Scan for the cell matching the given text and deliver its (X, Y) coordinate at center. 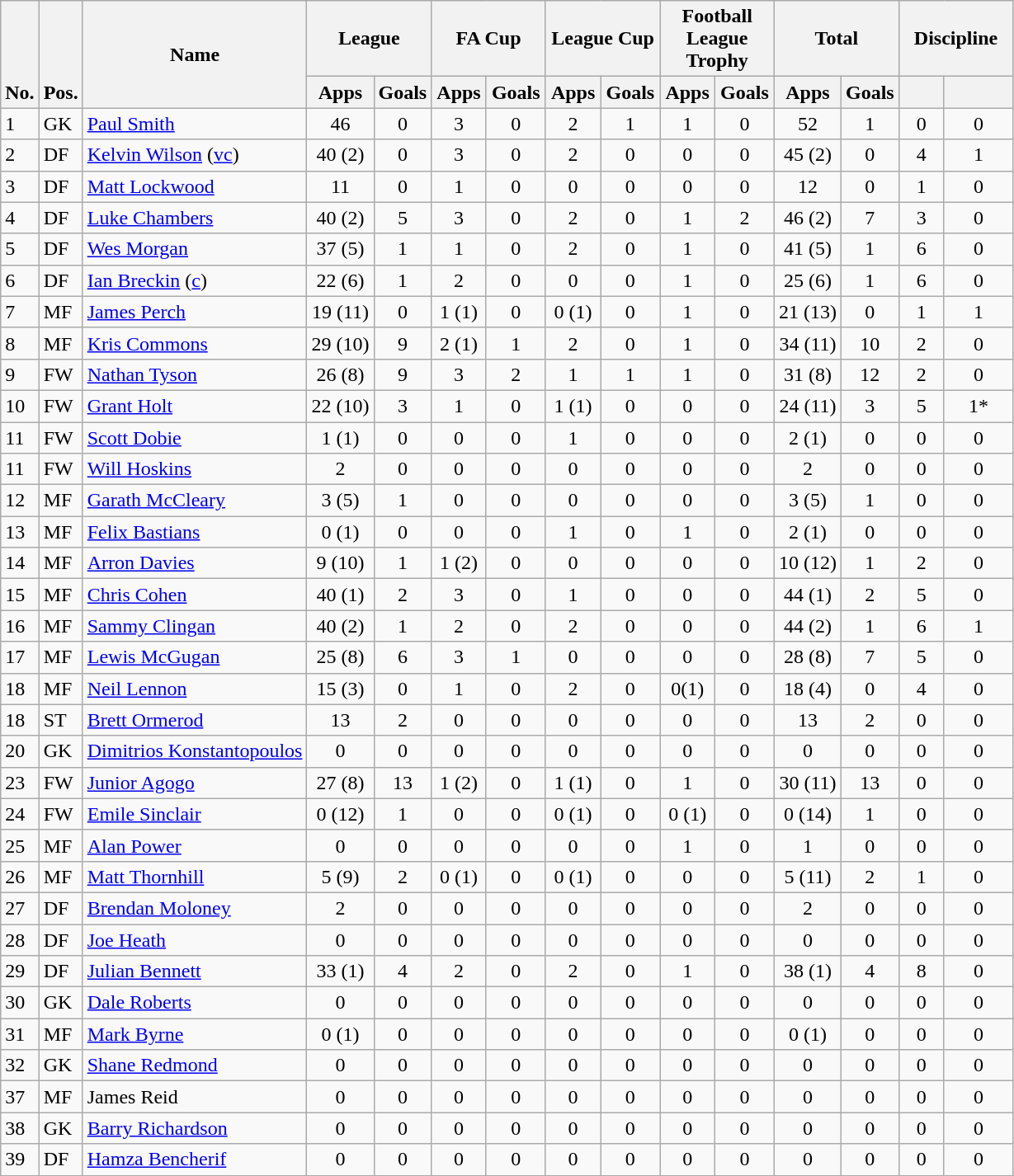
30 (11) (807, 783)
Mark Byrne (195, 1034)
Will Hoskins (195, 469)
15 (20, 595)
Paul Smith (195, 124)
Brendan Moloney (195, 908)
Matt Thornhill (195, 877)
28 (20, 939)
24 (11) (807, 406)
Kelvin Wilson (vc) (195, 155)
19 (11) (340, 312)
32 (20, 1065)
Discipline (955, 39)
Neil Lennon (195, 689)
29 (10) (340, 343)
Ian Breckin (c) (195, 280)
44 (2) (807, 626)
26 (8) (340, 374)
44 (1) (807, 595)
Garath McCleary (195, 501)
5 (11) (807, 877)
41 (5) (807, 249)
Name (195, 54)
17 (20, 657)
14 (20, 563)
18 (4) (807, 689)
29 (20, 971)
Hamza Bencherif (195, 1160)
52 (807, 124)
27 (8) (340, 783)
16 (20, 626)
21 (13) (807, 312)
31 (8) (807, 374)
22 (10) (340, 406)
Barry Richardson (195, 1128)
10 (12) (807, 563)
9 (10) (340, 563)
30 (20, 1003)
33 (1) (340, 971)
No. (20, 54)
Dale Roberts (195, 1003)
Total (837, 39)
22 (6) (340, 280)
Emile Sinclair (195, 814)
0 (14) (807, 814)
Scott Dobie (195, 438)
1* (979, 406)
James Perch (195, 312)
5 (9) (340, 877)
Nathan Tyson (195, 374)
38 (1) (807, 971)
Felix Bastians (195, 532)
Pos. (61, 54)
FA Cup (488, 39)
40 (1) (340, 595)
Chris Cohen (195, 595)
34 (11) (807, 343)
Football League Trophy (718, 39)
37 (5) (340, 249)
46 (2) (807, 218)
27 (20, 908)
25 (8) (340, 657)
45 (2) (807, 155)
League Cup (602, 39)
Arron Davies (195, 563)
39 (20, 1160)
James Reid (195, 1097)
Julian Bennett (195, 971)
38 (20, 1128)
24 (20, 814)
Alan Power (195, 845)
Matt Lockwood (195, 186)
20 (20, 751)
46 (340, 124)
15 (3) (340, 689)
Kris Commons (195, 343)
Wes Morgan (195, 249)
Brett Ormerod (195, 720)
0(1) (688, 689)
23 (20, 783)
0 (12) (340, 814)
Dimitrios Konstantopoulos (195, 751)
31 (20, 1034)
28 (8) (807, 657)
Luke Chambers (195, 218)
Junior Agogo (195, 783)
Sammy Clingan (195, 626)
League (370, 39)
26 (20, 877)
37 (20, 1097)
25 (20, 845)
25 (6) (807, 280)
Grant Holt (195, 406)
Joe Heath (195, 939)
ST (61, 720)
Shane Redmond (195, 1065)
Lewis McGugan (195, 657)
